Determine the [x, y] coordinate at the center of the cell enclosing the given text.  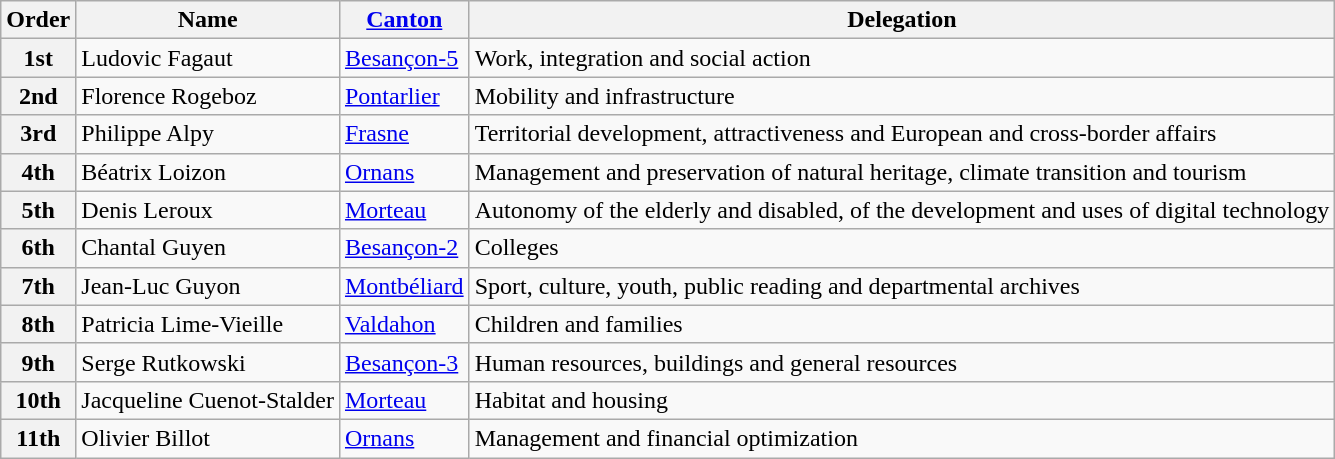
1st [38, 58]
10th [38, 400]
Montbéliard [404, 286]
Colleges [902, 248]
Frasne [404, 134]
Habitat and housing [902, 400]
Work, integration and social action [902, 58]
4th [38, 172]
Florence Rogeboz [208, 96]
Pontarlier [404, 96]
Serge Rutkowski [208, 362]
8th [38, 324]
Children and families [902, 324]
Ludovic Fagaut [208, 58]
9th [38, 362]
Béatrix Loizon [208, 172]
Denis Leroux [208, 210]
Besançon-5 [404, 58]
Human resources, buildings and general resources [902, 362]
Philippe Alpy [208, 134]
Besançon-3 [404, 362]
Sport, culture, youth, public reading and departmental archives [902, 286]
Chantal Guyen [208, 248]
Name [208, 20]
6th [38, 248]
Autonomy of the elderly and disabled, of the development and uses of digital technology [902, 210]
Jacqueline Cuenot-Stalder [208, 400]
Patricia Lime-Vieille [208, 324]
Canton [404, 20]
Mobility and infrastructure [902, 96]
Delegation [902, 20]
Management and financial optimization [902, 438]
Besançon-2 [404, 248]
2nd [38, 96]
7th [38, 286]
Management and preservation of natural heritage, climate transition and tourism [902, 172]
11th [38, 438]
5th [38, 210]
Territorial development, attractiveness and European and cross-border affairs [902, 134]
Jean-Luc Guyon [208, 286]
Valdahon [404, 324]
3rd [38, 134]
Olivier Billot [208, 438]
Order [38, 20]
